Provide the [x, y] coordinate of the cell's center where the given text is located.  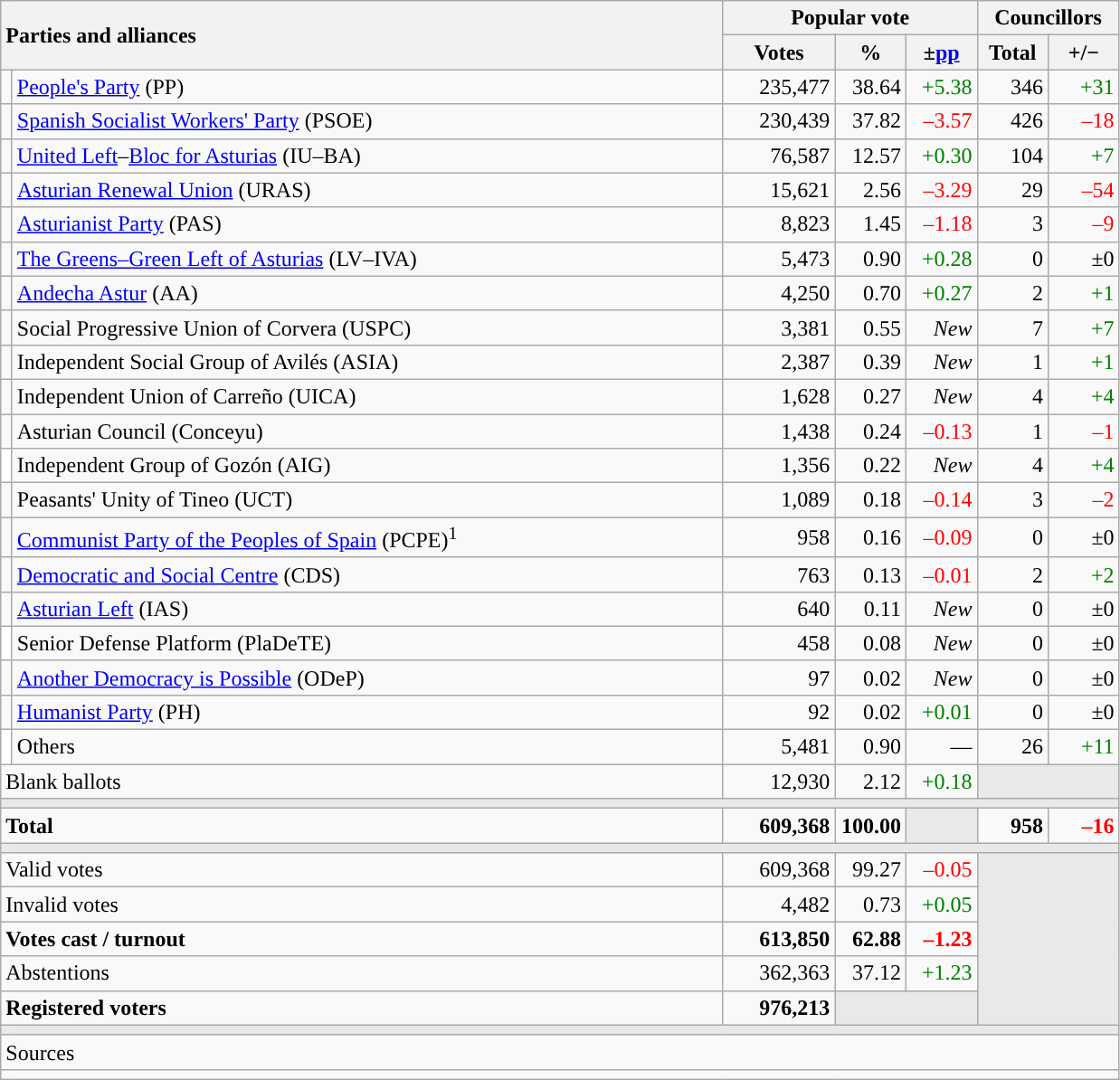
–3.29 [941, 190]
235,477 [779, 87]
Spanish Socialist Workers' Party (PSOE) [367, 121]
Others [367, 747]
4,482 [779, 905]
Votes [779, 52]
2.12 [870, 782]
0.70 [870, 293]
976,213 [779, 1008]
4,250 [779, 293]
1.45 [870, 224]
763 [779, 574]
0.16 [870, 537]
–1 [1084, 431]
Asturianist Party (PAS) [367, 224]
Sources [560, 1052]
+0.30 [941, 156]
1,438 [779, 431]
–3.57 [941, 121]
–0.13 [941, 431]
0.55 [870, 327]
613,850 [779, 939]
+0.01 [941, 712]
Another Democracy is Possible (ODeP) [367, 677]
+0.27 [941, 293]
100.00 [870, 826]
% [870, 52]
+2 [1084, 574]
640 [779, 609]
0.24 [870, 431]
76,587 [779, 156]
37.82 [870, 121]
+0.18 [941, 782]
Asturian Renewal Union (URAS) [367, 190]
+1.23 [941, 973]
People's Party (PP) [367, 87]
12,930 [779, 782]
+5.38 [941, 87]
5,473 [779, 259]
–9 [1084, 224]
12.57 [870, 156]
0.13 [870, 574]
Senior Defense Platform (PlaDeTE) [367, 643]
Social Progressive Union of Corvera (USPC) [367, 327]
29 [1013, 190]
Asturian Left (IAS) [367, 609]
–2 [1084, 500]
104 [1013, 156]
–1.23 [941, 939]
0.08 [870, 643]
Councillors [1048, 18]
+0.28 [941, 259]
0.73 [870, 905]
426 [1013, 121]
Humanist Party (PH) [367, 712]
62.88 [870, 939]
United Left–Bloc for Asturias (IU–BA) [367, 156]
+/− [1084, 52]
+0.05 [941, 905]
92 [779, 712]
38.64 [870, 87]
Valid votes [362, 870]
–0.09 [941, 537]
Independent Social Group of Avilés (ASIA) [367, 362]
15,621 [779, 190]
Andecha Astur (AA) [367, 293]
Popular vote [850, 18]
Blank ballots [362, 782]
2.56 [870, 190]
–16 [1084, 826]
Communist Party of the Peoples of Spain (PCPE)1 [367, 537]
Independent Group of Gozón (AIG) [367, 466]
±pp [941, 52]
26 [1013, 747]
0.11 [870, 609]
8,823 [779, 224]
–0.01 [941, 574]
0.18 [870, 500]
99.27 [870, 870]
Registered voters [362, 1008]
–0.14 [941, 500]
458 [779, 643]
Democratic and Social Centre (CDS) [367, 574]
–0.05 [941, 870]
0.27 [870, 396]
97 [779, 677]
+31 [1084, 87]
–18 [1084, 121]
3,381 [779, 327]
Parties and alliances [362, 35]
0.39 [870, 362]
346 [1013, 87]
2,387 [779, 362]
37.12 [870, 973]
Peasants' Unity of Tineo (UCT) [367, 500]
0.22 [870, 466]
1,089 [779, 500]
— [941, 747]
+11 [1084, 747]
Independent Union of Carreño (UICA) [367, 396]
–54 [1084, 190]
Asturian Council (Conceyu) [367, 431]
1,356 [779, 466]
Votes cast / turnout [362, 939]
The Greens–Green Left of Asturias (LV–IVA) [367, 259]
230,439 [779, 121]
1,628 [779, 396]
7 [1013, 327]
–1.18 [941, 224]
Abstentions [362, 973]
Invalid votes [362, 905]
362,363 [779, 973]
5,481 [779, 747]
